Search for the cell housing the specified text and yield its [X, Y] center coordinate. 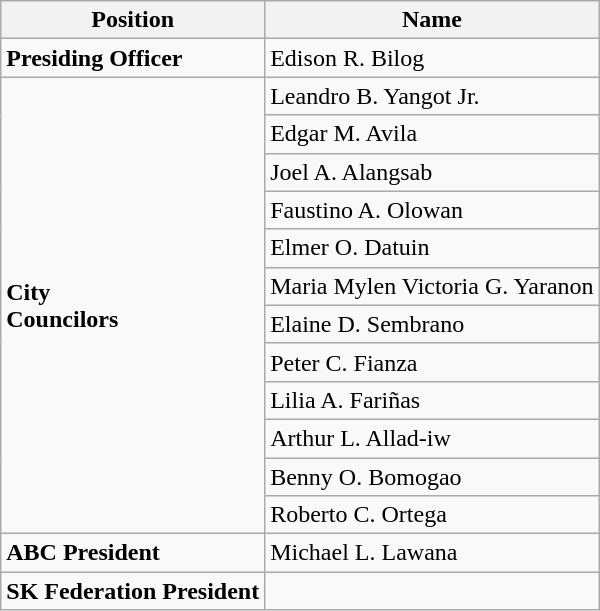
Edison R. Bilog [432, 58]
CityCouncilors [133, 306]
ABC President [133, 553]
Elaine D. Sembrano [432, 324]
Name [432, 20]
Roberto C. Ortega [432, 515]
Leandro B. Yangot Jr. [432, 96]
Elmer O. Datuin [432, 248]
Michael L. Lawana [432, 553]
Benny O. Bomogao [432, 477]
Position [133, 20]
SK Federation President [133, 591]
Presiding Officer [133, 58]
Maria Mylen Victoria G. Yaranon [432, 286]
Joel A. Alangsab [432, 172]
Faustino A. Olowan [432, 210]
Edgar M. Avila [432, 134]
Lilia A. Fariñas [432, 400]
Peter C. Fianza [432, 362]
Arthur L. Allad-iw [432, 438]
